Pinpoint the cell where the given text exists, returning its [X, Y] midpoint coordinate. 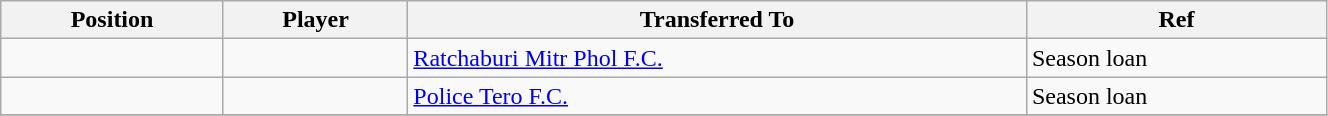
Ratchaburi Mitr Phol F.C. [718, 58]
Transferred To [718, 20]
Player [315, 20]
Police Tero F.C. [718, 96]
Position [112, 20]
Ref [1176, 20]
